Return [X, Y] of the center of cell containing provided text 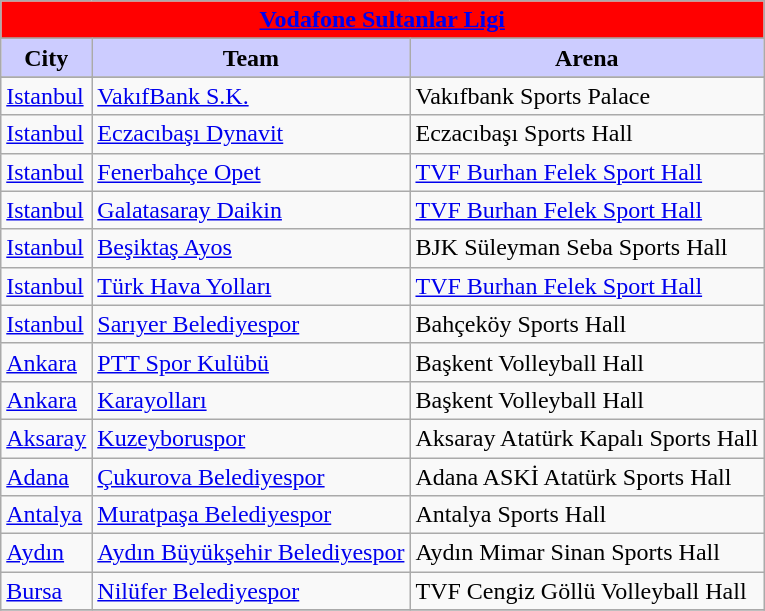
Bursa [46, 591]
Aydın Mimar Sinan Sports Hall [587, 553]
City [46, 58]
Muratpaşa Belediyespor [251, 515]
Eczacıbaşı Dynavit [251, 134]
Aksaray Atatürk Kapalı Sports Hall [587, 438]
Fenerbahçe Opet [251, 172]
Arena [587, 58]
Aydın [46, 553]
Çukurova Belediyespor [251, 477]
Antalya Sports Hall [587, 515]
Galatasaray Daikin [251, 210]
Sarıyer Belediyespor [251, 324]
BJK Süleyman Seba Sports Hall [587, 248]
VakıfBank S.K. [251, 96]
Antalya [46, 515]
Vakıfbank Sports Palace [587, 96]
Kuzeyboruspor [251, 438]
Karayolları [251, 400]
Beşiktaş Ayos [251, 248]
Vodafone Sultanlar Ligi [382, 20]
Nilüfer Belediyespor [251, 591]
Aksaray [46, 438]
Bahçeköy Sports Hall [587, 324]
Adana ASKİ Atatürk Sports Hall [587, 477]
Adana [46, 477]
Türk Hava Yolları [251, 286]
TVF Cengiz Göllü Volleyball Hall [587, 591]
PTT Spor Kulübü [251, 362]
Aydın Büyükşehir Belediyespor [251, 553]
Team [251, 58]
Eczacıbaşı Sports Hall [587, 134]
